Identify which cell holds the provided text, then report its [x, y] central coordinate. 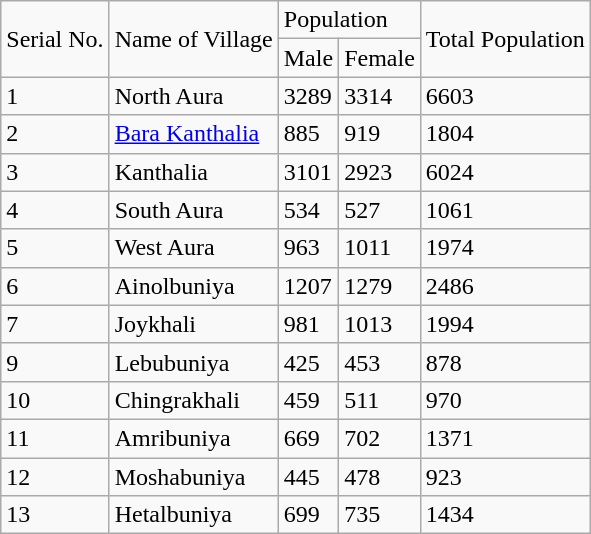
1 [55, 96]
453 [380, 362]
Amribuniya [194, 438]
878 [505, 362]
Female [380, 58]
Joykhali [194, 324]
2923 [380, 172]
527 [380, 210]
Kanthalia [194, 172]
1207 [308, 286]
2486 [505, 286]
Chingrakhali [194, 400]
511 [380, 400]
3314 [380, 96]
5 [55, 248]
West Aura [194, 248]
1994 [505, 324]
1013 [380, 324]
1371 [505, 438]
10 [55, 400]
Hetalbuniya [194, 515]
2 [55, 134]
13 [55, 515]
11 [55, 438]
478 [380, 477]
Male [308, 58]
4 [55, 210]
445 [308, 477]
669 [308, 438]
6024 [505, 172]
3289 [308, 96]
9 [55, 362]
Serial No. [55, 39]
7 [55, 324]
970 [505, 400]
981 [308, 324]
Moshabuniya [194, 477]
702 [380, 438]
6 [55, 286]
Ainolbuniya [194, 286]
1804 [505, 134]
North Aura [194, 96]
425 [308, 362]
885 [308, 134]
1974 [505, 248]
1061 [505, 210]
Name of Village [194, 39]
699 [308, 515]
Population [349, 20]
534 [308, 210]
6603 [505, 96]
963 [308, 248]
Bara Kanthalia [194, 134]
919 [380, 134]
1279 [380, 286]
Total Population [505, 39]
South Aura [194, 210]
Lebubuniya [194, 362]
923 [505, 477]
459 [308, 400]
1434 [505, 515]
3 [55, 172]
3101 [308, 172]
1011 [380, 248]
12 [55, 477]
735 [380, 515]
